Identify which cell holds the provided text, then report its [x, y] central coordinate. 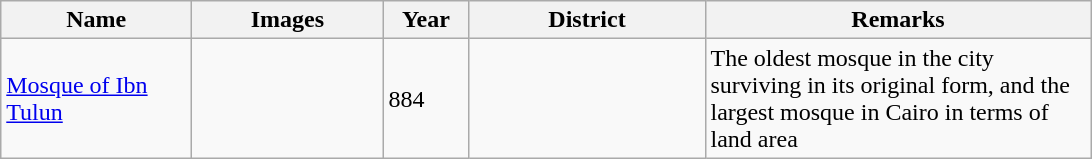
Mosque of Ibn Tulun [96, 98]
Remarks [898, 20]
Year [426, 20]
884 [426, 98]
District [587, 20]
Name [96, 20]
The oldest mosque in the city surviving in its original form, and the largest mosque in Cairo in terms of land area [898, 98]
Images [288, 20]
